Locate the cell with the specified text and output its [x, y] center coordinate. 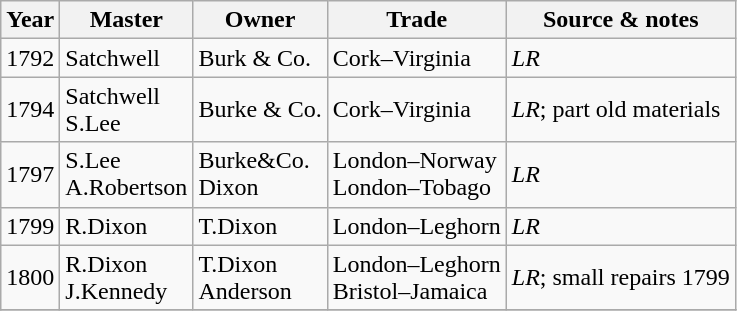
Trade [416, 20]
Burk & Co. [260, 58]
London–NorwayLondon–Tobago [416, 174]
LR; part old materials [620, 110]
London–Leghorn [416, 226]
Owner [260, 20]
LR; small repairs 1799 [620, 278]
1797 [30, 174]
R.DixonJ.Kennedy [126, 278]
Source & notes [620, 20]
T.DixonAnderson [260, 278]
Satchwell [126, 58]
S.LeeA.Robertson [126, 174]
London–LeghornBristol–Jamaica [416, 278]
1794 [30, 110]
R.Dixon [126, 226]
Burke & Co. [260, 110]
T.Dixon [260, 226]
SatchwellS.Lee [126, 110]
Year [30, 20]
Master [126, 20]
1792 [30, 58]
1799 [30, 226]
1800 [30, 278]
Burke&Co.Dixon [260, 174]
